Pinpoint the cell where the given text exists, returning its (x, y) midpoint coordinate. 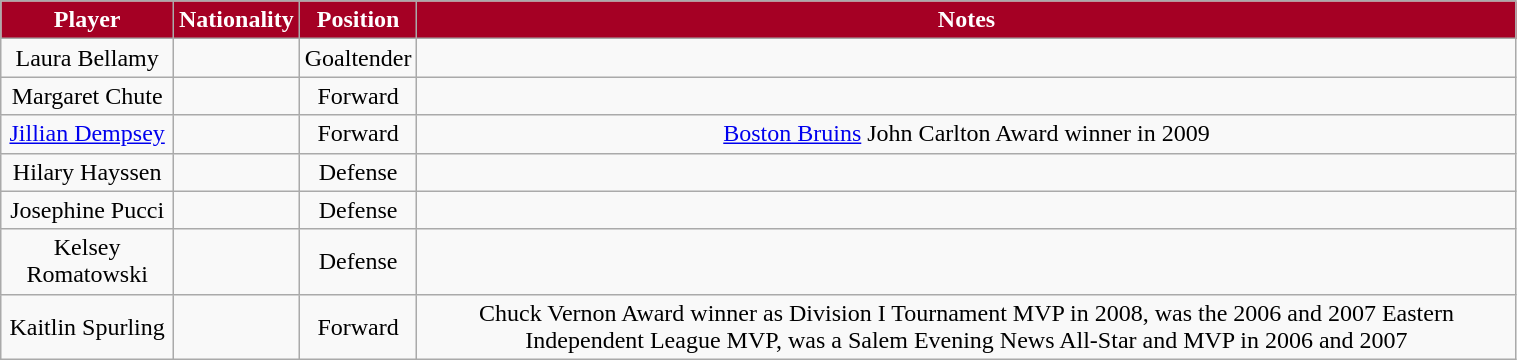
Margaret Chute (88, 96)
Kaitlin Spurling (88, 326)
Nationality (237, 20)
Jillian Dempsey (88, 134)
Laura Bellamy (88, 58)
Notes (966, 20)
Position (358, 20)
Goaltender (358, 58)
Boston Bruins John Carlton Award winner in 2009 (966, 134)
Hilary Hayssen (88, 172)
Kelsey Romatowski (88, 262)
Player (88, 20)
Josephine Pucci (88, 210)
